Capture the cell that displays the provided text and extract its (x, y) central coordinate. 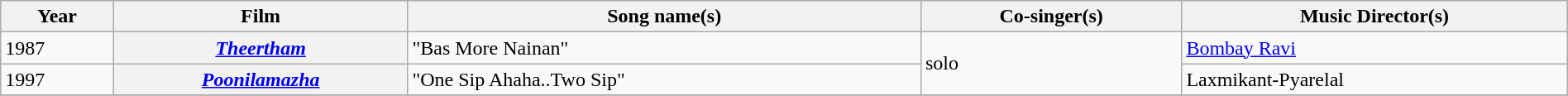
Music Director(s) (1374, 17)
"Bas More Nainan" (665, 48)
1987 (58, 48)
Laxmikant-Pyarelal (1374, 79)
solo (1050, 64)
Song name(s) (665, 17)
1997 (58, 79)
Theertham (261, 48)
Year (58, 17)
Poonilamazha (261, 79)
Co-singer(s) (1050, 17)
"One Sip Ahaha..Two Sip" (665, 79)
Film (261, 17)
Bombay Ravi (1374, 48)
